Pinpoint the cell where the given text exists, returning its (x, y) midpoint coordinate. 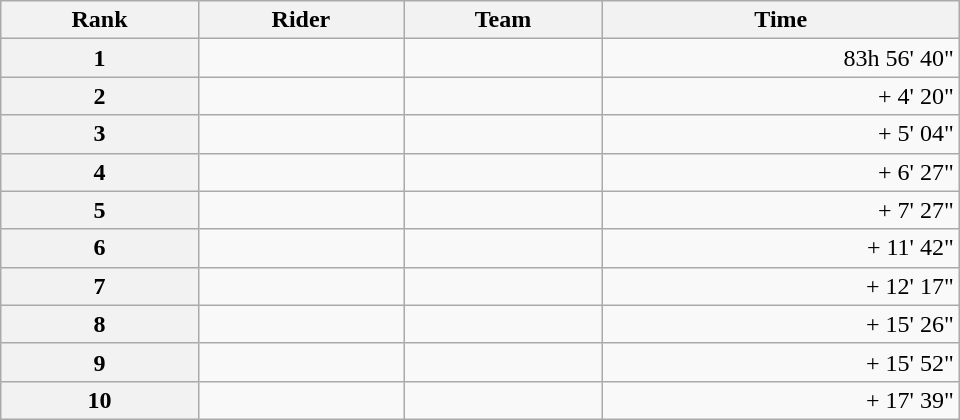
5 (100, 210)
3 (100, 134)
+ 12' 17" (780, 286)
7 (100, 286)
+ 6' 27" (780, 172)
+ 5' 04" (780, 134)
Time (780, 20)
8 (100, 324)
+ 4' 20" (780, 96)
+ 11' 42" (780, 248)
2 (100, 96)
Rank (100, 20)
Team (504, 20)
10 (100, 400)
+ 7' 27" (780, 210)
1 (100, 58)
6 (100, 248)
+ 17' 39" (780, 400)
9 (100, 362)
4 (100, 172)
+ 15' 26" (780, 324)
83h 56' 40" (780, 58)
+ 15' 52" (780, 362)
Rider (300, 20)
